Return (x, y) of the center of cell containing provided text 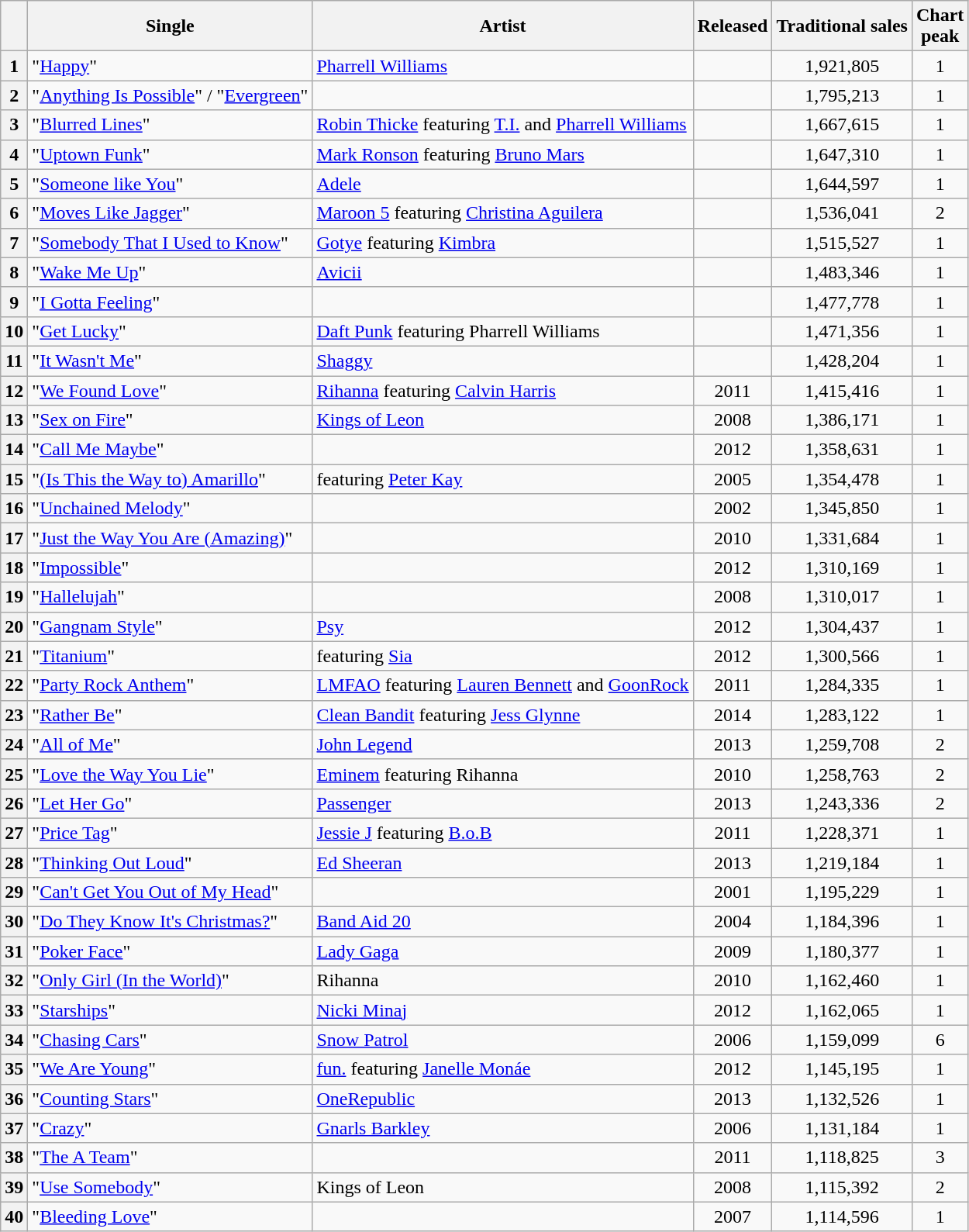
Lady Gaga (502, 951)
Passenger (502, 803)
2001 (733, 892)
1,219,184 (842, 863)
Rihanna (502, 981)
15 (14, 479)
2005 (733, 479)
29 (14, 892)
1,284,335 (842, 685)
28 (14, 863)
"Call Me Maybe" (171, 450)
Mark Ronson featuring Bruno Mars (502, 154)
20 (14, 626)
1,310,169 (842, 568)
"Only Girl (In the World)" (171, 981)
33 (14, 1010)
1,331,684 (842, 538)
27 (14, 833)
7 (14, 243)
Band Aid 20 (502, 922)
1,114,596 (842, 1216)
"Get Lucky" (171, 331)
"Can't Get You Out of My Head" (171, 892)
5 (14, 184)
LMFAO featuring Lauren Bennett and GoonRock (502, 685)
1,159,099 (842, 1040)
"Starships" (171, 1010)
1,300,566 (842, 656)
"Gangnam Style" (171, 626)
1,647,310 (842, 154)
Gotye featuring Kimbra (502, 243)
37 (14, 1128)
Nicki Minaj (502, 1010)
"Impossible" (171, 568)
13 (14, 420)
"Counting Stars" (171, 1099)
9 (14, 302)
1,483,346 (842, 272)
1,259,708 (842, 744)
1,345,850 (842, 509)
1,162,460 (842, 981)
Maroon 5 featuring Christina Aguilera (502, 213)
"Somebody That I Used to Know" (171, 243)
1,243,336 (842, 803)
1,132,526 (842, 1099)
8 (14, 272)
18 (14, 568)
1,195,229 (842, 892)
Single (171, 26)
31 (14, 951)
34 (14, 1040)
"I Gotta Feeling" (171, 302)
"Poker Face" (171, 951)
"Do They Know It's Christmas?" (171, 922)
1,145,195 (842, 1069)
26 (14, 803)
"Party Rock Anthem" (171, 685)
Gnarls Barkley (502, 1128)
Robin Thicke featuring T.I. and Pharrell Williams (502, 125)
1,131,184 (842, 1128)
1,258,763 (842, 774)
24 (14, 744)
Psy (502, 626)
"Anything Is Possible" / "Evergreen" (171, 95)
1,921,805 (842, 66)
"Let Her Go" (171, 803)
1,415,416 (842, 390)
"Rather Be" (171, 715)
2009 (733, 951)
1,310,017 (842, 597)
1,515,527 (842, 243)
"Thinking Out Loud" (171, 863)
1,667,615 (842, 125)
11 (14, 361)
12 (14, 390)
2007 (733, 1216)
Clean Bandit featuring Jess Glynne (502, 715)
Jessie J featuring B.o.B (502, 833)
1,477,778 (842, 302)
19 (14, 597)
"Uptown Funk" (171, 154)
39 (14, 1187)
Eminem featuring Rihanna (502, 774)
16 (14, 509)
Pharrell Williams (502, 66)
"Just the Way You Are (Amazing)" (171, 538)
"We Are Young" (171, 1069)
Rihanna featuring Calvin Harris (502, 390)
featuring Peter Kay (502, 479)
1,428,204 (842, 361)
Artist (502, 26)
1,536,041 (842, 213)
"Use Somebody" (171, 1187)
Shaggy (502, 361)
32 (14, 981)
1,283,122 (842, 715)
1,354,478 (842, 479)
John Legend (502, 744)
2014 (733, 715)
Released (733, 26)
"Wake Me Up" (171, 272)
"Crazy" (171, 1128)
22 (14, 685)
Daft Punk featuring Pharrell Williams (502, 331)
"Hallelujah" (171, 597)
fun. featuring Janelle Monáe (502, 1069)
40 (14, 1216)
1,644,597 (842, 184)
14 (14, 450)
"Sex on Fire" (171, 420)
1,118,825 (842, 1158)
1,115,392 (842, 1187)
Avicii (502, 272)
"Chasing Cars" (171, 1040)
Traditional sales (842, 26)
Adele (502, 184)
"Blurred Lines" (171, 125)
21 (14, 656)
17 (14, 538)
23 (14, 715)
2002 (733, 509)
"(Is This the Way to) Amarillo" (171, 479)
"All of Me" (171, 744)
featuring Sia (502, 656)
38 (14, 1158)
36 (14, 1099)
1,386,171 (842, 420)
"Moves Like Jagger" (171, 213)
"Unchained Melody" (171, 509)
"Someone like You" (171, 184)
35 (14, 1069)
"Bleeding Love" (171, 1216)
Chartpeak (940, 26)
1,184,396 (842, 922)
1,180,377 (842, 951)
10 (14, 331)
1,471,356 (842, 331)
1,228,371 (842, 833)
1,795,213 (842, 95)
1,162,065 (842, 1010)
Snow Patrol (502, 1040)
"Titanium" (171, 656)
25 (14, 774)
"The A Team" (171, 1158)
1,358,631 (842, 450)
30 (14, 922)
4 (14, 154)
Ed Sheeran (502, 863)
"It Wasn't Me" (171, 361)
"Love the Way You Lie" (171, 774)
"We Found Love" (171, 390)
1,304,437 (842, 626)
OneRepublic (502, 1099)
"Happy" (171, 66)
2004 (733, 922)
"Price Tag" (171, 833)
